Find where the given text appears and provide that cell's center as [X, Y] coordinate. 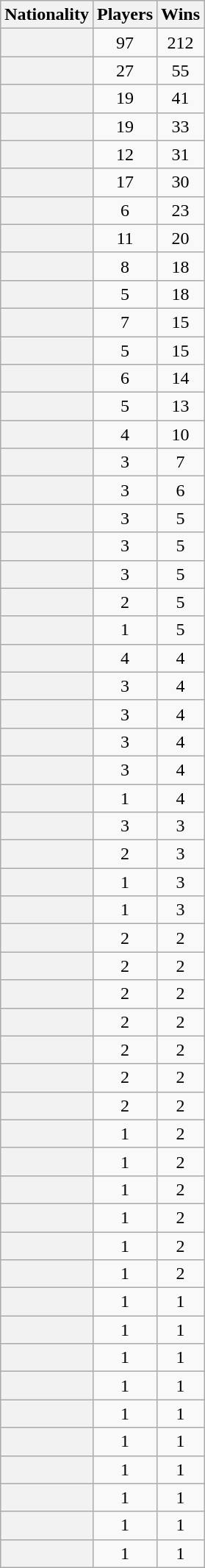
33 [181, 126]
97 [125, 43]
41 [181, 99]
12 [125, 154]
55 [181, 71]
212 [181, 43]
20 [181, 238]
Nationality [47, 15]
17 [125, 182]
27 [125, 71]
23 [181, 210]
Wins [181, 15]
14 [181, 379]
31 [181, 154]
10 [181, 434]
11 [125, 238]
8 [125, 266]
13 [181, 407]
Players [125, 15]
30 [181, 182]
